Scan for the cell matching the given text and deliver its [x, y] coordinate at center. 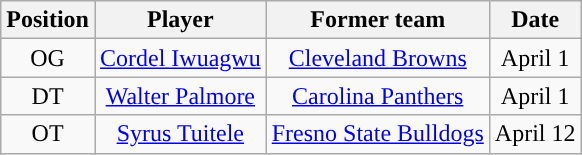
OT [48, 134]
Cordel Iwuagwu [180, 58]
Carolina Panthers [378, 96]
DT [48, 96]
April 12 [535, 134]
Date [535, 20]
Former team [378, 20]
Position [48, 20]
Syrus Tuitele [180, 134]
OG [48, 58]
Cleveland Browns [378, 58]
Walter Palmore [180, 96]
Fresno State Bulldogs [378, 134]
Player [180, 20]
